Output the (X, Y) coordinate of the center of the cell containing the given text.  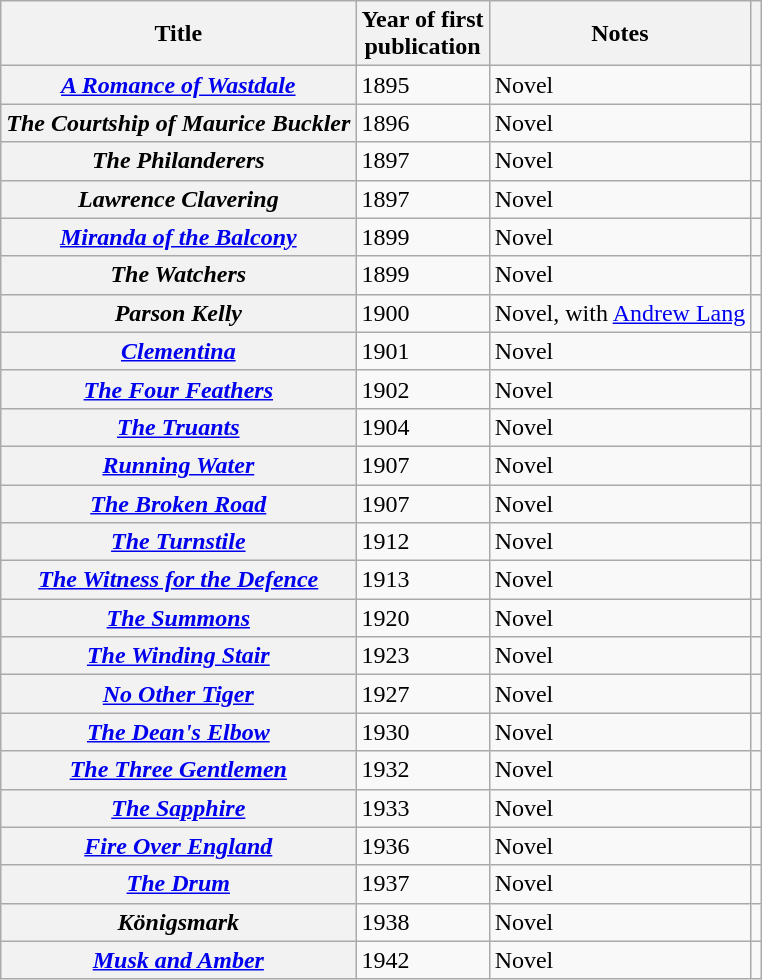
1913 (422, 580)
1937 (422, 884)
1902 (422, 389)
Königsmark (178, 922)
Year of firstpublication (422, 34)
1930 (422, 732)
The Winding Stair (178, 656)
1904 (422, 427)
1895 (422, 85)
The Dean's Elbow (178, 732)
Lawrence Clavering (178, 199)
1896 (422, 123)
Parson Kelly (178, 313)
The Truants (178, 427)
Notes (620, 34)
A Romance of Wastdale (178, 85)
The Drum (178, 884)
Clementina (178, 351)
1900 (422, 313)
1936 (422, 846)
Musk and Amber (178, 960)
Novel, with Andrew Lang (620, 313)
1938 (422, 922)
1901 (422, 351)
The Sapphire (178, 808)
The Broken Road (178, 503)
Running Water (178, 465)
1942 (422, 960)
The Watchers (178, 275)
The Summons (178, 618)
The Three Gentlemen (178, 770)
1932 (422, 770)
Title (178, 34)
Miranda of the Balcony (178, 237)
The Turnstile (178, 542)
The Philanderers (178, 161)
1927 (422, 694)
1933 (422, 808)
1920 (422, 618)
The Courtship of Maurice Buckler (178, 123)
1923 (422, 656)
The Witness for the Defence (178, 580)
Fire Over England (178, 846)
1912 (422, 542)
No Other Tiger (178, 694)
The Four Feathers (178, 389)
